Search for the cell housing the specified text and yield its [x, y] center coordinate. 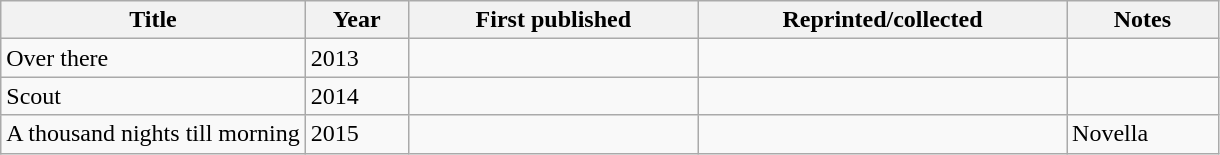
Scout [153, 96]
Notes [1143, 20]
A thousand nights till morning [153, 134]
2014 [356, 96]
Year [356, 20]
First published [553, 20]
2013 [356, 58]
Over there [153, 58]
2015 [356, 134]
Novella [1143, 134]
Reprinted/collected [882, 20]
Title [153, 20]
